Pinpoint the cell where the given text exists, returning its [X, Y] midpoint coordinate. 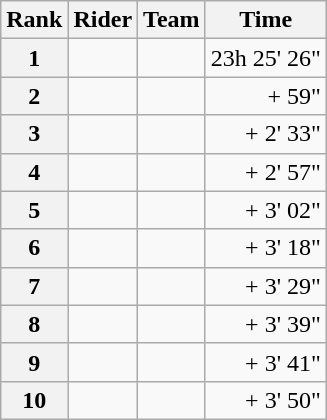
+ 3' 29" [266, 286]
+ 3' 41" [266, 362]
3 [34, 134]
7 [34, 286]
+ 3' 18" [266, 248]
+ 2' 33" [266, 134]
10 [34, 400]
+ 3' 02" [266, 210]
Team [172, 20]
23h 25' 26" [266, 58]
+ 2' 57" [266, 172]
Time [266, 20]
+ 59" [266, 96]
4 [34, 172]
6 [34, 248]
9 [34, 362]
5 [34, 210]
8 [34, 324]
2 [34, 96]
Rank [34, 20]
Rider [103, 20]
+ 3' 39" [266, 324]
+ 3' 50" [266, 400]
1 [34, 58]
